Extract the (X, Y) coordinate from the center of the cell holding the provided text.  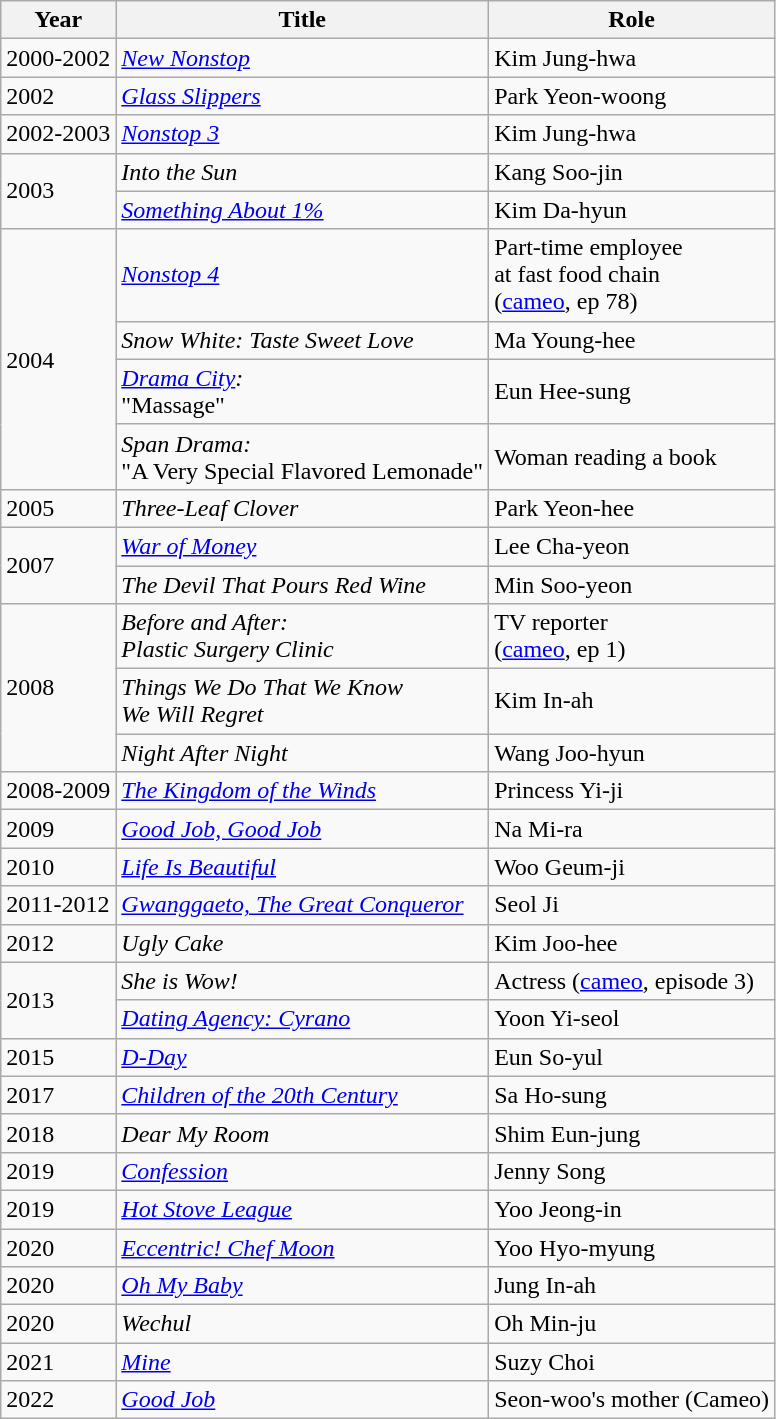
Princess Yi-ji (632, 791)
Kim Da-hyun (632, 210)
Things We Do That We Know We Will Regret (302, 702)
Eun Hee-sung (632, 392)
Suzy Choi (632, 1362)
Nonstop 4 (302, 275)
Dear My Room (302, 1133)
New Nonstop (302, 58)
Wang Joo-hyun (632, 753)
2003 (58, 191)
Actress (cameo, episode 3) (632, 981)
Hot Stove League (302, 1209)
2002-2003 (58, 134)
She is Wow! (302, 981)
Eccentric! Chef Moon (302, 1247)
Before and After:Plastic Surgery Clinic (302, 636)
Ugly Cake (302, 943)
Mine (302, 1362)
Jenny Song (632, 1171)
2005 (58, 508)
Park Yeon-hee (632, 508)
Na Mi-ra (632, 829)
Wechul (302, 1324)
2015 (58, 1057)
Nonstop 3 (302, 134)
Sa Ho-sung (632, 1095)
Year (58, 20)
Good Job, Good Job (302, 829)
2008-2009 (58, 791)
Kang Soo-jin (632, 172)
Jung In-ah (632, 1286)
2000-2002 (58, 58)
Yoon Yi-seol (632, 1019)
Kim Joo-hee (632, 943)
Children of the 20th Century (302, 1095)
Three-Leaf Clover (302, 508)
Yoo Jeong-in (632, 1209)
2013 (58, 1000)
Oh My Baby (302, 1286)
Drama City:"Massage" (302, 392)
Title (302, 20)
Life Is Beautiful (302, 867)
The Kingdom of the Winds (302, 791)
Oh Min-ju (632, 1324)
Yoo Hyo-myung (632, 1247)
Dating Agency: Cyrano (302, 1019)
Part-time employee at fast food chain (cameo, ep 78) (632, 275)
2010 (58, 867)
2012 (58, 943)
Good Job (302, 1400)
Shim Eun-jung (632, 1133)
2007 (58, 565)
2004 (58, 359)
Gwanggaeto, The Great Conqueror (302, 905)
Glass Slippers (302, 96)
Kim In-ah (632, 702)
The Devil That Pours Red Wine (302, 585)
Lee Cha-yeon (632, 546)
Seon-woo's mother (Cameo) (632, 1400)
Role (632, 20)
2008 (58, 688)
Span Drama:"A Very Special Flavored Lemonade" (302, 456)
2009 (58, 829)
War of Money (302, 546)
TV reporter (cameo, ep 1) (632, 636)
Into the Sun (302, 172)
2017 (58, 1095)
2022 (58, 1400)
Snow White: Taste Sweet Love (302, 340)
2002 (58, 96)
Park Yeon-woong (632, 96)
Eun So-yul (632, 1057)
Night After Night (302, 753)
2018 (58, 1133)
Min Soo-yeon (632, 585)
Something About 1% (302, 210)
Seol Ji (632, 905)
Confession (302, 1171)
Woman reading a book (632, 456)
2011-2012 (58, 905)
D-Day (302, 1057)
Woo Geum-ji (632, 867)
2021 (58, 1362)
Ma Young-hee (632, 340)
